Find where the given text appears and provide that cell's center as [X, Y] coordinate. 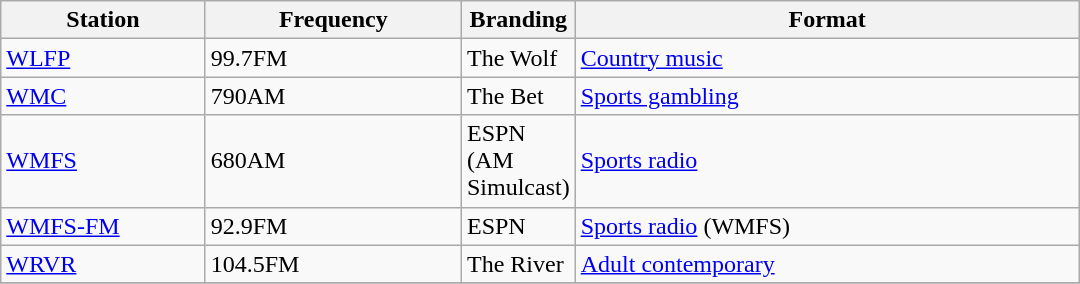
Sports radio [827, 161]
Sports gambling [827, 96]
Adult contemporary [827, 264]
Station [103, 20]
92.9FM [333, 226]
The Wolf [518, 58]
ESPN (AM Simulcast) [518, 161]
WRVR [103, 264]
790AM [333, 96]
99.7FM [333, 58]
Branding [518, 20]
104.5FM [333, 264]
WMFS-FM [103, 226]
Country music [827, 58]
The Bet [518, 96]
680AM [333, 161]
WMFS [103, 161]
WMC [103, 96]
The River [518, 264]
Format [827, 20]
ESPN [518, 226]
Frequency [333, 20]
Sports radio (WMFS) [827, 226]
WLFP [103, 58]
